Return the (X, Y) coordinate for the center point of the cell that contains the specified text.  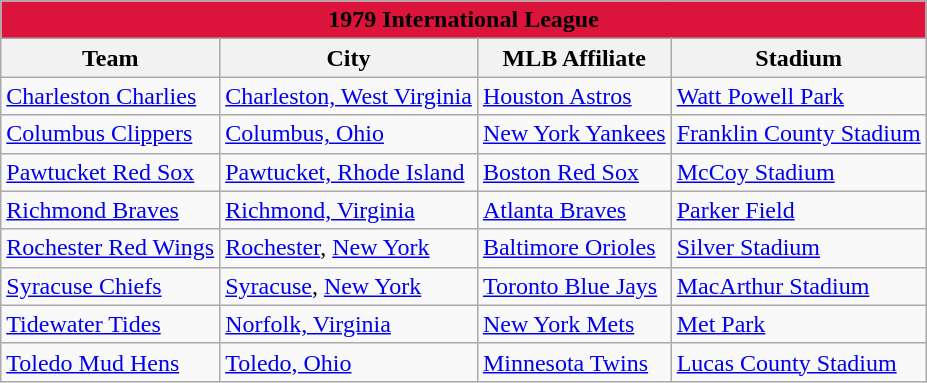
Rochester, New York (349, 248)
Toledo, Ohio (349, 362)
Pawtucket Red Sox (110, 172)
Houston Astros (574, 96)
Baltimore Orioles (574, 248)
New York Yankees (574, 134)
Toledo Mud Hens (110, 362)
Charleston Charlies (110, 96)
Parker Field (798, 210)
Rochester Red Wings (110, 248)
Richmond Braves (110, 210)
Columbus Clippers (110, 134)
Boston Red Sox (574, 172)
Silver Stadium (798, 248)
New York Mets (574, 324)
Tidewater Tides (110, 324)
Franklin County Stadium (798, 134)
Lucas County Stadium (798, 362)
Stadium (798, 58)
Syracuse Chiefs (110, 286)
MLB Affiliate (574, 58)
McCoy Stadium (798, 172)
Norfolk, Virginia (349, 324)
Toronto Blue Jays (574, 286)
1979 International League (464, 20)
Charleston, West Virginia (349, 96)
City (349, 58)
Syracuse, New York (349, 286)
Columbus, Ohio (349, 134)
Pawtucket, Rhode Island (349, 172)
Met Park (798, 324)
Watt Powell Park (798, 96)
Richmond, Virginia (349, 210)
Minnesota Twins (574, 362)
MacArthur Stadium (798, 286)
Atlanta Braves (574, 210)
Team (110, 58)
